Find where the given text appears and provide that cell's center as [X, Y] coordinate. 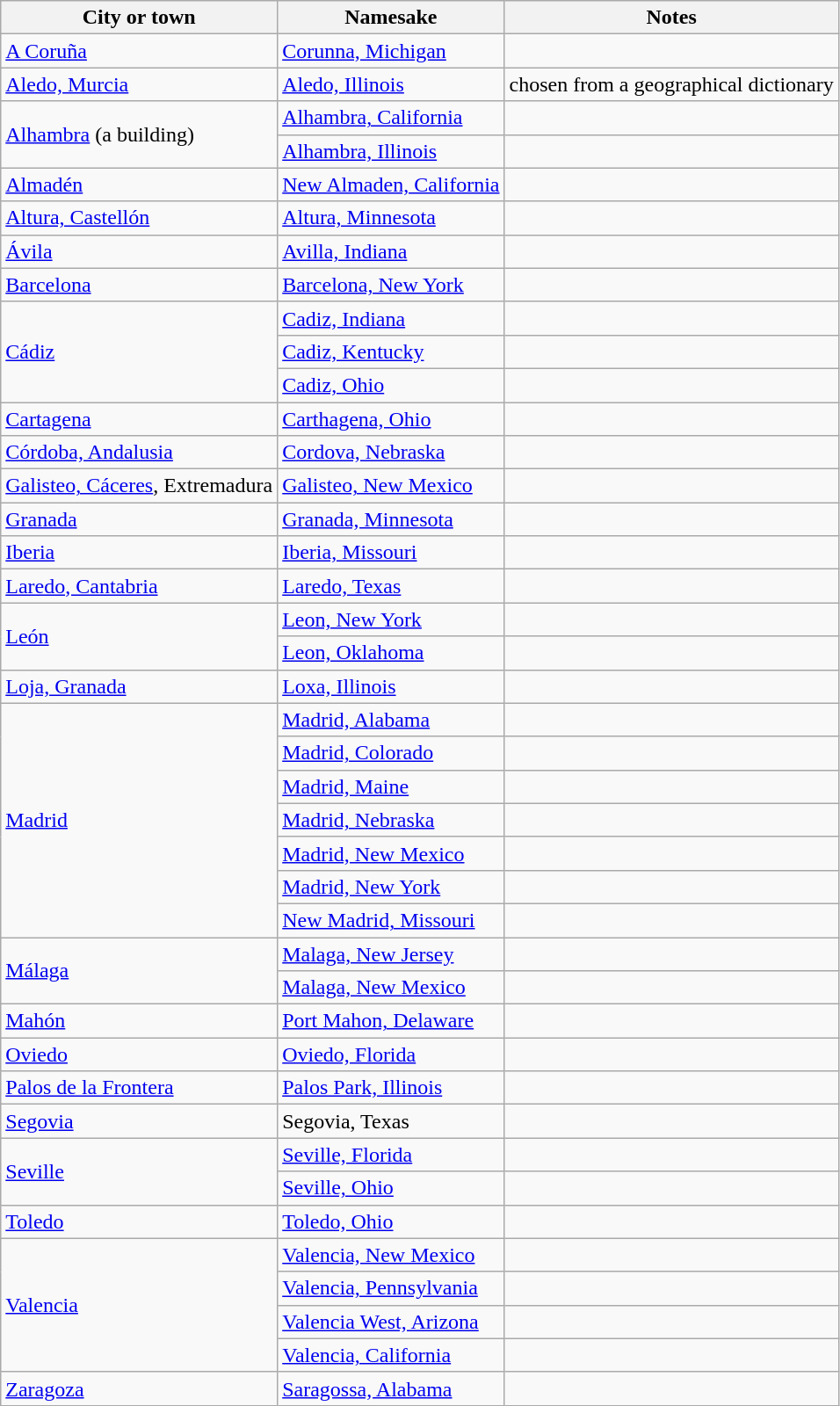
Galisteo, Cáceres, Extremadura [139, 486]
Barcelona, New York [391, 285]
Ávila [139, 251]
Valencia, Pennsylvania [391, 1288]
chosen from a geographical dictionary [671, 84]
Altura, Minnesota [391, 218]
Loxa, Illinois [391, 686]
Valencia [139, 1305]
Valencia, New Mexico [391, 1255]
Alhambra (a building) [139, 134]
Cordova, Nebraska [391, 453]
Palos de la Frontera [139, 1088]
City or town [139, 18]
Aledo, Murcia [139, 84]
Madrid, Colorado [391, 753]
Córdoba, Andalusia [139, 453]
León [139, 636]
Alhambra, California [391, 118]
Avilla, Indiana [391, 251]
Leon, New York [391, 620]
Málaga [139, 970]
Carthagena, Ohio [391, 419]
Cartagena [139, 419]
Galisteo, New Mexico [391, 486]
Almadén [139, 185]
Valencia, California [391, 1355]
Altura, Castellón [139, 218]
New Madrid, Missouri [391, 920]
Segovia [139, 1121]
Madrid, New York [391, 887]
Corunna, Michigan [391, 51]
Oviedo, Florida [391, 1054]
Laredo, Texas [391, 586]
Leon, Oklahoma [391, 653]
Aledo, Illinois [391, 84]
Madrid, New Mexico [391, 853]
Toledo [139, 1221]
Alhambra, Illinois [391, 151]
Saragossa, Alabama [391, 1388]
Cadiz, Kentucky [391, 351]
Seville, Florida [391, 1155]
Iberia, Missouri [391, 553]
New Almaden, California [391, 185]
Namesake [391, 18]
Granada [139, 519]
Madrid [139, 820]
Valencia West, Arizona [391, 1322]
Oviedo [139, 1054]
Segovia, Texas [391, 1121]
Laredo, Cantabria [139, 586]
Zaragoza [139, 1388]
Madrid, Maine [391, 786]
Malaga, New Mexico [391, 988]
Cadiz, Ohio [391, 385]
Cadiz, Indiana [391, 318]
Mahón [139, 1021]
Toledo, Ohio [391, 1221]
A Coruña [139, 51]
Palos Park, Illinois [391, 1088]
Port Mahon, Delaware [391, 1021]
Madrid, Alabama [391, 720]
Malaga, New Jersey [391, 953]
Cádiz [139, 351]
Barcelona [139, 285]
Granada, Minnesota [391, 519]
Madrid, Nebraska [391, 820]
Iberia [139, 553]
Loja, Granada [139, 686]
Notes [671, 18]
Seville, Ohio [391, 1188]
Seville [139, 1171]
